Return the (x, y) coordinate for the center point of the cell that contains the specified text.  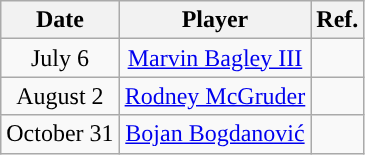
Ref. (338, 20)
Player (215, 20)
October 31 (60, 134)
July 6 (60, 58)
Marvin Bagley III (215, 58)
Bojan Bogdanović (215, 134)
August 2 (60, 96)
Rodney McGruder (215, 96)
Date (60, 20)
